Return the [x, y] coordinate for the center point of the cell that contains the specified text.  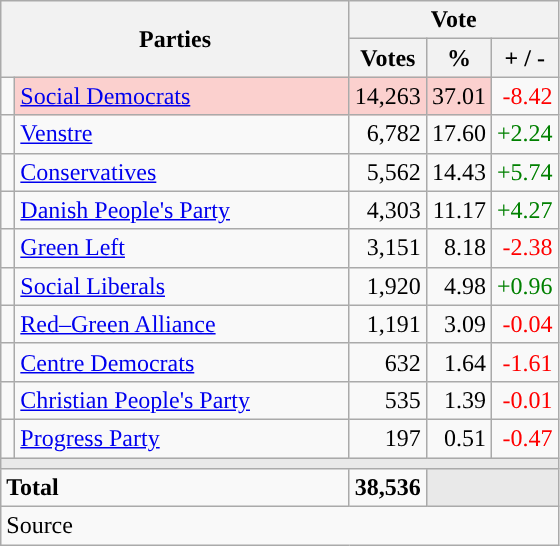
Parties [176, 39]
-1.61 [524, 362]
Conservatives [182, 172]
Danish People's Party [182, 210]
37.01 [458, 96]
11.17 [458, 210]
% [458, 58]
632 [388, 362]
Christian People's Party [182, 400]
Green Left [182, 248]
17.60 [458, 134]
Red–Green Alliance [182, 324]
14.43 [458, 172]
3,151 [388, 248]
1,920 [388, 286]
3.09 [458, 324]
Source [280, 526]
+2.24 [524, 134]
-8.42 [524, 96]
0.51 [458, 438]
14,263 [388, 96]
+0.96 [524, 286]
1.39 [458, 400]
4,303 [388, 210]
-2.38 [524, 248]
1.64 [458, 362]
6,782 [388, 134]
Social Liberals [182, 286]
8.18 [458, 248]
Progress Party [182, 438]
535 [388, 400]
Centre Democrats [182, 362]
38,536 [388, 488]
Total [176, 488]
+ / - [524, 58]
-0.01 [524, 400]
Venstre [182, 134]
4.98 [458, 286]
1,191 [388, 324]
5,562 [388, 172]
-0.04 [524, 324]
Social Democrats [182, 96]
Vote [454, 20]
197 [388, 438]
Votes [388, 58]
+4.27 [524, 210]
-0.47 [524, 438]
+5.74 [524, 172]
